Search for the cell housing the specified text and yield its (x, y) center coordinate. 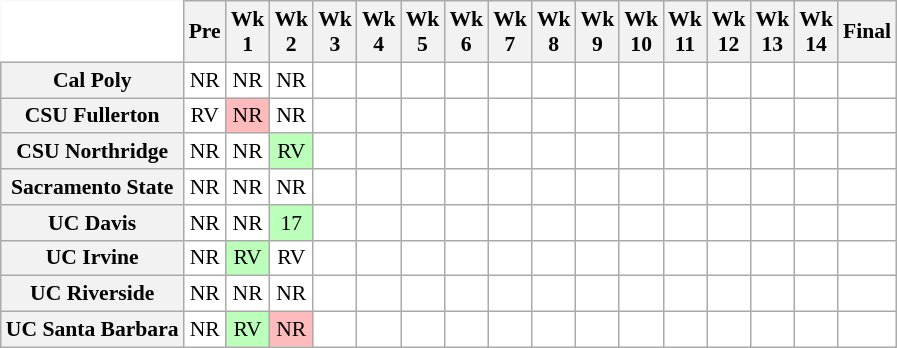
UC Davis (92, 223)
UC Riverside (92, 294)
UC Irvine (92, 258)
17 (291, 223)
Cal Poly (92, 80)
Wk9 (598, 32)
Sacramento State (92, 187)
UC Santa Barbara (92, 330)
Wk3 (335, 32)
Wk1 (248, 32)
Final (867, 32)
CSU Northridge (92, 152)
Pre (205, 32)
Wk7 (510, 32)
Wk12 (729, 32)
Wk6 (466, 32)
Wk13 (772, 32)
Wk11 (685, 32)
Wk5 (423, 32)
Wk2 (291, 32)
Wk8 (554, 32)
Wk4 (379, 32)
Wk10 (641, 32)
CSU Fullerton (92, 116)
Wk14 (816, 32)
